Determine the (X, Y) coordinate at the center of the cell enclosing the given text.  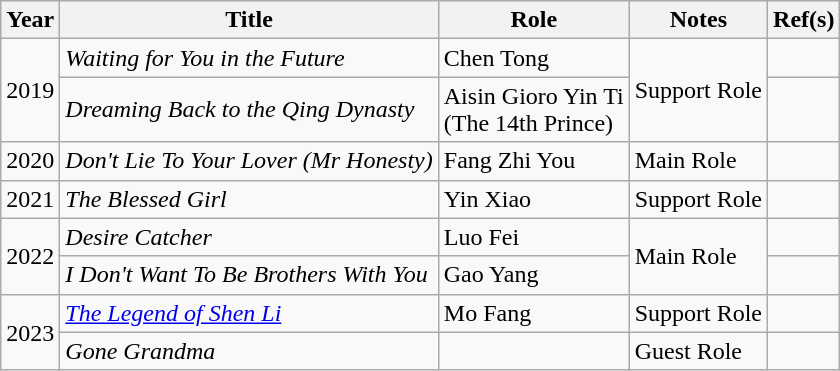
Fang Zhi You (534, 161)
Title (249, 20)
Gao Yang (534, 275)
Luo Fei (534, 237)
Yin Xiao (534, 199)
Don't Lie To Your Lover (Mr Honesty) (249, 161)
I Don't Want To Be Brothers With You (249, 275)
Gone Grandma (249, 351)
Ref(s) (804, 20)
Year (30, 20)
Chen Tong (534, 58)
Desire Catcher (249, 237)
Notes (698, 20)
The Legend of Shen Li (249, 313)
2023 (30, 332)
Mo Fang (534, 313)
2020 (30, 161)
2021 (30, 199)
Waiting for You in the Future (249, 58)
The Blessed Girl (249, 199)
Aisin Gioro Yin Ti(The 14th Prince) (534, 110)
Role (534, 20)
2022 (30, 256)
Dreaming Back to the Qing Dynasty (249, 110)
Guest Role (698, 351)
2019 (30, 90)
